From the cell containing the given text, extract its center point as [x, y] coordinate. 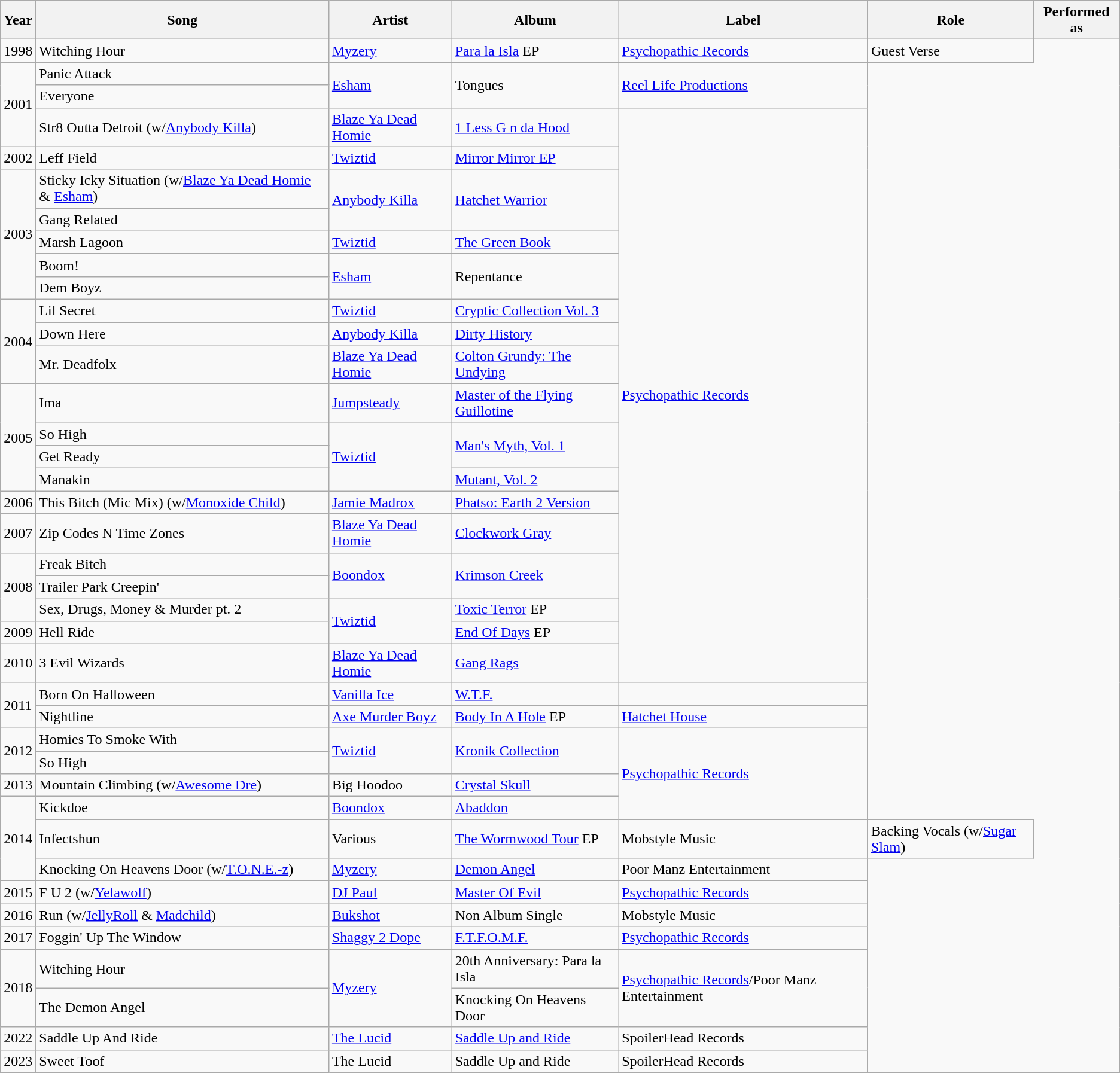
Mr. Deadfolx [182, 365]
Dem Boyz [182, 288]
F.T.F.O.M.F. [535, 938]
Ima [182, 403]
Clockwork Gray [535, 534]
Gang Related [182, 220]
2007 [18, 534]
Jamie Madrox [390, 502]
2012 [18, 751]
Body In A Hole EP [535, 717]
20th Anniversary: Para la Isla [535, 969]
1 Less G n da Hood [535, 127]
Poor Manz Entertainment [743, 870]
2005 [18, 438]
Tongues [535, 85]
Album [535, 20]
2013 [18, 785]
Cryptic Collection Vol. 3 [535, 310]
Born On Halloween [182, 694]
2008 [18, 587]
Leff Field [182, 158]
Shaggy 2 Dope [390, 938]
Freak Bitch [182, 564]
Mountain Climbing (w/Awesome Dre) [182, 785]
Toxic Terror EP [535, 609]
2011 [18, 705]
Manakin [182, 480]
Performed as [1076, 20]
The Demon Angel [182, 1007]
2009 [18, 632]
Hatchet Warrior [535, 200]
2015 [18, 892]
2014 [18, 839]
Axe Murder Boyz [390, 717]
Abaddon [535, 808]
Everyone [182, 96]
2006 [18, 502]
Saddle Up And Ride [182, 1038]
Role [950, 20]
2017 [18, 938]
Gang Rags [535, 663]
Artist [390, 20]
Down Here [182, 333]
Run (w/JellyRoll & Madchild) [182, 915]
2003 [18, 234]
Para la Isla EP [535, 51]
Jumpsteady [390, 403]
Reel Life Productions [743, 85]
2016 [18, 915]
Panic Attack [182, 74]
2004 [18, 341]
Infectshun [182, 839]
Krimson Creek [535, 575]
Boom! [182, 265]
The Wormwood Tour EP [535, 839]
3 Evil Wizards [182, 663]
Guest Verse [950, 51]
Sweet Toof [182, 1061]
Sticky Icky Situation (w/Blaze Ya Dead Homie & Esham) [182, 189]
Master Of Evil [535, 892]
2010 [18, 663]
Knocking On Heavens Door (w/T.O.N.E.-z) [182, 870]
Get Ready [182, 457]
Foggin' Up The Window [182, 938]
2022 [18, 1038]
Master of the Flying Guillotine [535, 403]
2002 [18, 158]
Song [182, 20]
Vanilla Ice [390, 694]
Repentance [535, 276]
Mutant, Vol. 2 [535, 480]
Trailer Park Creepin' [182, 587]
Hell Ride [182, 632]
2018 [18, 988]
Knocking On Heavens Door [535, 1007]
Kronik Collection [535, 751]
This Bitch (Mic Mix) (w/Monoxide Child) [182, 502]
Colton Grundy: The Undying [535, 365]
The Green Book [535, 242]
Phatso: Earth 2 Version [535, 502]
Man's Myth, Vol. 1 [535, 446]
W.T.F. [535, 694]
Bukshot [390, 915]
Label [743, 20]
Marsh Lagoon [182, 242]
Year [18, 20]
Psychopathic Records/Poor Manz Entertainment [743, 988]
End Of Days EP [535, 632]
Homies To Smoke With [182, 739]
Demon Angel [535, 870]
2023 [18, 1061]
F U 2 (w/Yelawolf) [182, 892]
Nightline [182, 717]
Kickdoe [182, 808]
Crystal Skull [535, 785]
2001 [18, 104]
1998 [18, 51]
Dirty History [535, 333]
Sex, Drugs, Money & Murder pt. 2 [182, 609]
Zip Codes N Time Zones [182, 534]
Mirror Mirror EP [535, 158]
Hatchet House [743, 717]
Big Hoodoo [390, 785]
Str8 Outta Detroit (w/Anybody Killa) [182, 127]
Backing Vocals (w/Sugar Slam) [950, 839]
DJ Paul [390, 892]
Lil Secret [182, 310]
Various [390, 839]
Non Album Single [535, 915]
